Return (x, y) of the center of cell containing provided text 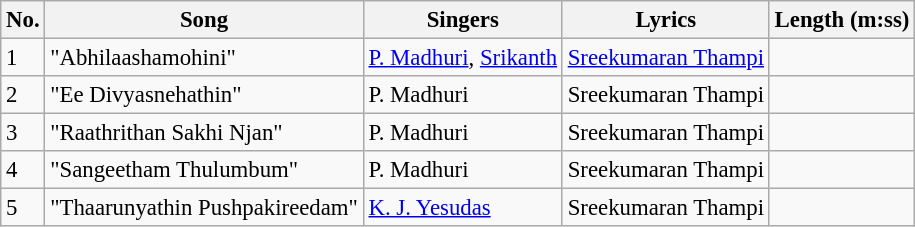
4 (23, 170)
"Ee Divyasnehathin" (204, 95)
"Abhilaashamohini" (204, 58)
Length (m:ss) (842, 20)
No. (23, 20)
"Thaarunyathin Pushpakireedam" (204, 208)
"Sangeetham Thulumbum" (204, 170)
Singers (462, 20)
K. J. Yesudas (462, 208)
P. Madhuri, Srikanth (462, 58)
"Raathrithan Sakhi Njan" (204, 133)
3 (23, 133)
Lyrics (666, 20)
5 (23, 208)
2 (23, 95)
1 (23, 58)
Song (204, 20)
